Find where the given text appears and provide that cell's center as (X, Y) coordinate. 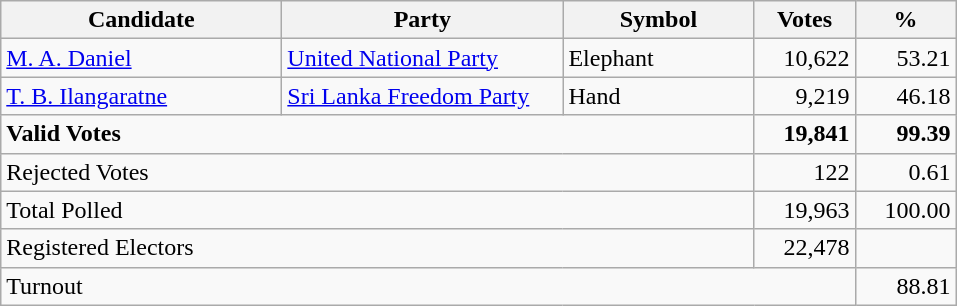
United National Party (422, 58)
10,622 (804, 58)
Rejected Votes (378, 172)
88.81 (906, 286)
122 (804, 172)
Registered Electors (378, 248)
0.61 (906, 172)
Votes (804, 20)
M. A. Daniel (142, 58)
22,478 (804, 248)
19,963 (804, 210)
9,219 (804, 96)
53.21 (906, 58)
Hand (658, 96)
100.00 (906, 210)
T. B. Ilangaratne (142, 96)
Valid Votes (378, 134)
Sri Lanka Freedom Party (422, 96)
46.18 (906, 96)
Candidate (142, 20)
Elephant (658, 58)
Total Polled (378, 210)
Symbol (658, 20)
19,841 (804, 134)
Turnout (428, 286)
% (906, 20)
Party (422, 20)
99.39 (906, 134)
